For the text-containing cell, return its midpoint in (X, Y) coordinate format. 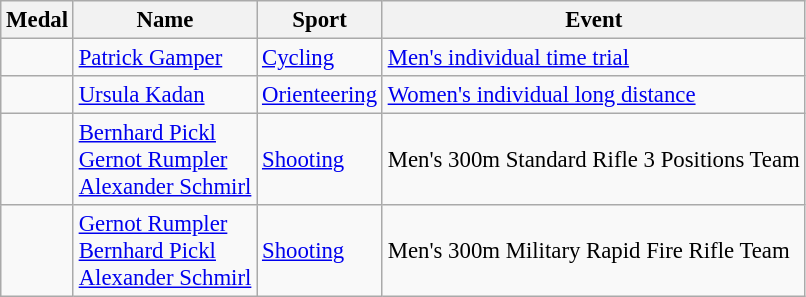
Gernot RumplerBernhard PicklAlexander Schmirl (164, 251)
Bernhard PicklGernot RumplerAlexander Schmirl (164, 160)
Orienteering (320, 95)
Cycling (320, 58)
Medal (38, 20)
Name (164, 20)
Men's 300m Military Rapid Fire Rifle Team (594, 251)
Men's individual time trial (594, 58)
Ursula Kadan (164, 95)
Event (594, 20)
Men's 300m Standard Rifle 3 Positions Team (594, 160)
Patrick Gamper (164, 58)
Sport (320, 20)
Women's individual long distance (594, 95)
